From the cell containing the given text, extract its center point as (x, y) coordinate. 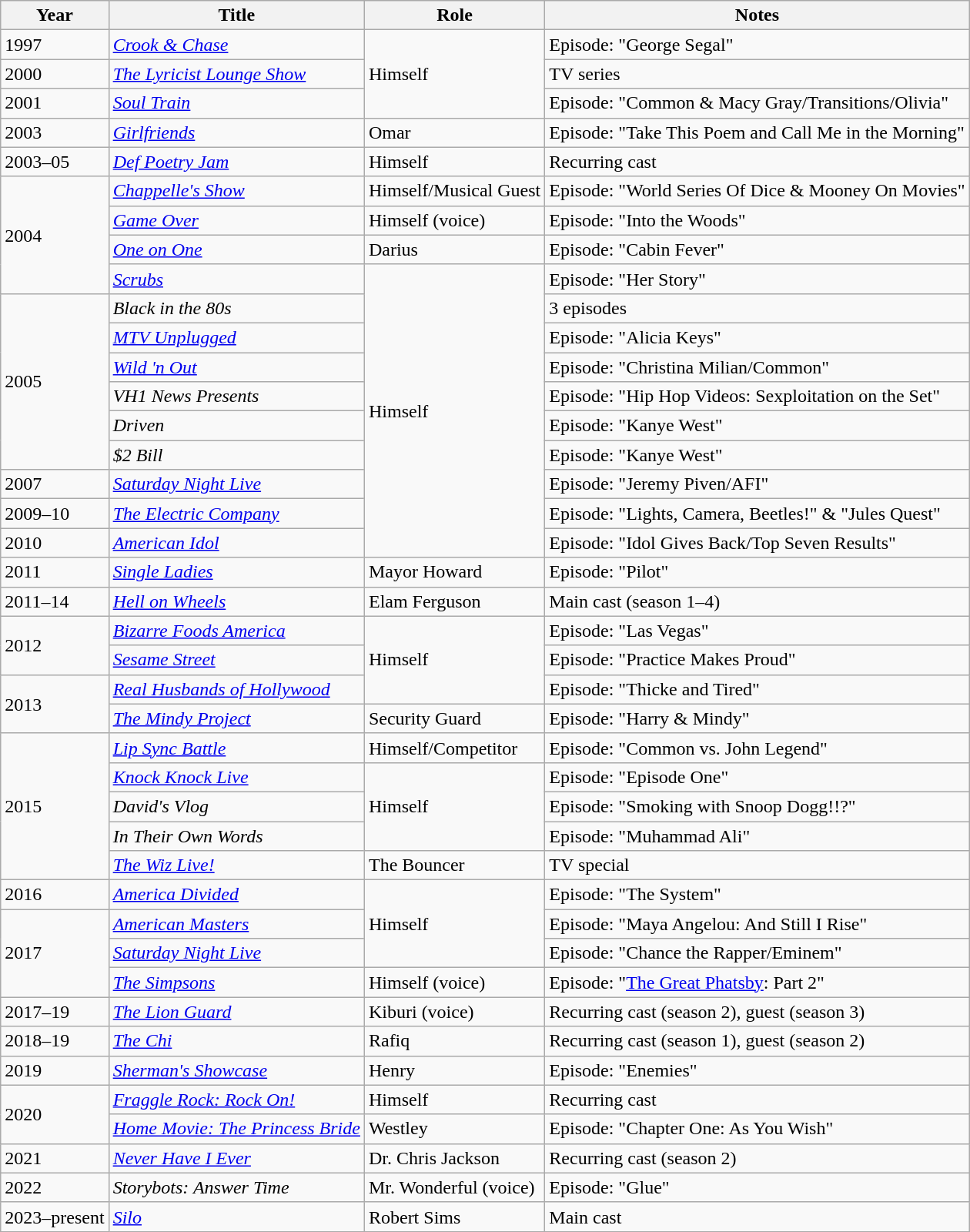
2012 (55, 645)
2019 (55, 1070)
Episode: "Practice Makes Proud" (758, 660)
American Masters (236, 924)
Episode: "Take This Poem and Call Me in the Morning" (758, 132)
2016 (55, 895)
Episode: "Christina Milian/Common" (758, 367)
Episode: "Enemies" (758, 1070)
Episode: "Maya Angelou: And Still I Rise" (758, 924)
Episode: "Idol Gives Back/Top Seven Results" (758, 543)
David's Vlog (236, 806)
Episode: "Thicke and Tired" (758, 689)
Mr. Wonderful (voice) (454, 1187)
Recurring cast (season 2), guest (season 3) (758, 1012)
2017 (55, 953)
Wild 'n Out (236, 367)
2001 (55, 103)
Hell on Wheels (236, 601)
Episode: "Lights, Camera, Beetles!" & "Jules Quest" (758, 514)
$2 Bill (236, 455)
Black in the 80s (236, 308)
Episode: "Chance the Rapper/Eminem" (758, 953)
2005 (55, 381)
Bizarre Foods America (236, 631)
America Divided (236, 895)
Episode: "Cabin Fever" (758, 249)
Crook & Chase (236, 45)
Episode: "Into the Woods" (758, 220)
2020 (55, 1114)
Episode: "The Great Phatsby: Part 2" (758, 983)
2013 (55, 704)
One on One (236, 249)
3 episodes (758, 308)
Episode: "Harry & Mindy" (758, 718)
2003–05 (55, 162)
Driven (236, 426)
Sherman's Showcase (236, 1070)
2011–14 (55, 601)
VH1 News Presents (236, 397)
The Mindy Project (236, 718)
2010 (55, 543)
Recurring cast (season 1), guest (season 2) (758, 1041)
Main cast (season 1–4) (758, 601)
The Lion Guard (236, 1012)
Silo (236, 1217)
2021 (55, 1158)
Year (55, 15)
Fraggle Rock: Rock On! (236, 1100)
Episode: "Common vs. John Legend" (758, 748)
Girlfriends (236, 132)
Episode: "Alicia Keys" (758, 337)
The Electric Company (236, 514)
Episode: "Muhammad Ali" (758, 835)
TV special (758, 865)
Omar (454, 132)
Episode: "Her Story" (758, 279)
MTV Unplugged (236, 337)
Security Guard (454, 718)
1997 (55, 45)
Episode: "Chapter One: As You Wish" (758, 1129)
Kiburi (voice) (454, 1012)
Def Poetry Jam (236, 162)
In Their Own Words (236, 835)
Episode: "Las Vegas" (758, 631)
2011 (55, 572)
Episode: "Pilot" (758, 572)
Dr. Chris Jackson (454, 1158)
Scrubs (236, 279)
Home Movie: The Princess Bride (236, 1129)
2004 (55, 235)
2009–10 (55, 514)
Episode: "Common & Macy Gray/Transitions/Olivia" (758, 103)
Elam Ferguson (454, 601)
2023–present (55, 1217)
TV series (758, 74)
Darius (454, 249)
The Bouncer (454, 865)
Never Have I Ever (236, 1158)
2000 (55, 74)
Episode: "The System" (758, 895)
2003 (55, 132)
2022 (55, 1187)
Henry (454, 1070)
The Lyricist Lounge Show (236, 74)
Episode: "Smoking with Snoop Dogg!!?" (758, 806)
Soul Train (236, 103)
Himself/Competitor (454, 748)
Sesame Street (236, 660)
Single Ladies (236, 572)
Notes (758, 15)
Episode: "Episode One" (758, 777)
Mayor Howard (454, 572)
The Chi (236, 1041)
Chappelle's Show (236, 191)
Episode: "Hip Hop Videos: Sexploitation on the Set" (758, 397)
Real Husbands of Hollywood (236, 689)
Robert Sims (454, 1217)
Storybots: Answer Time (236, 1187)
Westley (454, 1129)
Title (236, 15)
The Simpsons (236, 983)
The Wiz Live! (236, 865)
Episode: "Glue" (758, 1187)
Himself/Musical Guest (454, 191)
2018–19 (55, 1041)
2015 (55, 806)
Knock Knock Live (236, 777)
2007 (55, 484)
Game Over (236, 220)
Main cast (758, 1217)
American Idol (236, 543)
2017–19 (55, 1012)
Role (454, 15)
Lip Sync Battle (236, 748)
Recurring cast (season 2) (758, 1158)
Episode: "Jeremy Piven/AFI" (758, 484)
Episode: "George Segal" (758, 45)
Episode: "World Series Of Dice & Mooney On Movies" (758, 191)
Rafiq (454, 1041)
